Extract the [x, y] coordinate from the center of the cell holding the provided text.  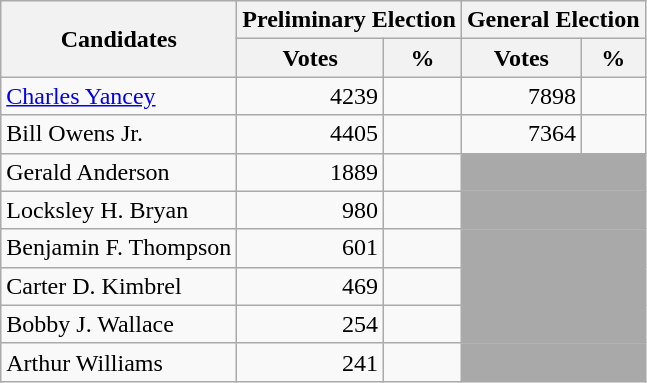
Locksley H. Bryan [119, 210]
Bobby J. Wallace [119, 324]
Benjamin F. Thompson [119, 248]
601 [310, 248]
4239 [310, 96]
7898 [521, 96]
Preliminary Election [350, 20]
980 [310, 210]
Charles Yancey [119, 96]
7364 [521, 134]
General Election [553, 20]
Carter D. Kimbrel [119, 286]
241 [310, 362]
469 [310, 286]
1889 [310, 172]
Candidates [119, 39]
254 [310, 324]
4405 [310, 134]
Gerald Anderson [119, 172]
Bill Owens Jr. [119, 134]
Arthur Williams [119, 362]
